Pinpoint the cell where the given text exists, returning its (X, Y) midpoint coordinate. 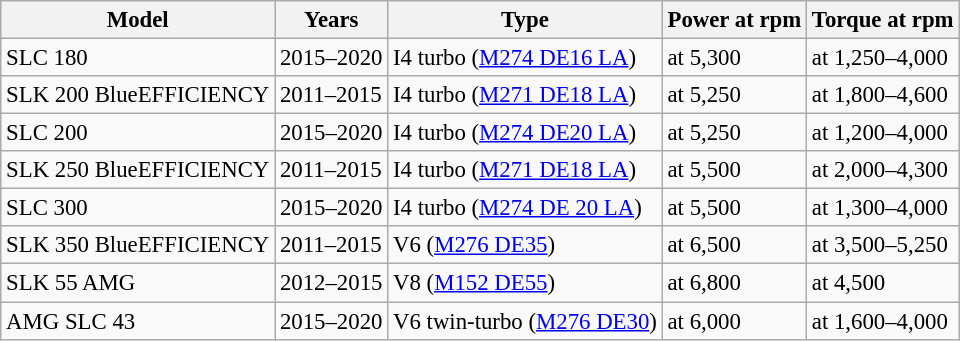
at 1,800–4,600 (883, 95)
at 1,300–4,000 (883, 208)
I4 turbo (M274 DE 20 LA) (525, 208)
V6 (M276 DE35) (525, 245)
SLC 180 (138, 58)
at 6,800 (734, 283)
Power at rpm (734, 20)
at 3,500–5,250 (883, 245)
V8 (M152 DE55) (525, 283)
SLK 200 BlueEFFICIENCY (138, 95)
at 6,000 (734, 321)
Torque at rpm (883, 20)
Years (332, 20)
at 2,000–4,300 (883, 170)
SLC 300 (138, 208)
at 1,250–4,000 (883, 58)
SLC 200 (138, 133)
SLK 55 AMG (138, 283)
at 6,500 (734, 245)
at 1,200–4,000 (883, 133)
SLK 350 BlueEFFICIENCY (138, 245)
AMG SLC 43 (138, 321)
Type (525, 20)
at 5,300 (734, 58)
V6 twin-turbo (M276 DE30) (525, 321)
I4 turbo (M274 DE20 LA) (525, 133)
at 4,500 (883, 283)
at 1,600–4,000 (883, 321)
Model (138, 20)
I4 turbo (M274 DE16 LA) (525, 58)
2012–2015 (332, 283)
SLK 250 BlueEFFICIENCY (138, 170)
